Locate the cell with the specified text and output its (X, Y) center coordinate. 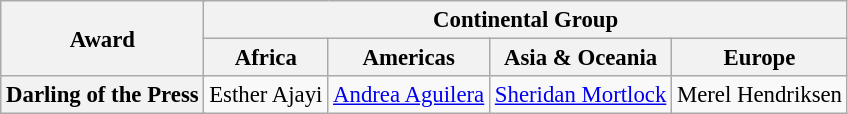
Europe (760, 58)
Continental Group (526, 20)
Merel Hendriksen (760, 95)
Andrea Aguilera (409, 95)
Darling of the Press (102, 95)
Award (102, 38)
Africa (266, 58)
Esther Ajayi (266, 95)
Asia & Oceania (581, 58)
Americas (409, 58)
Sheridan Mortlock (581, 95)
